Search for the cell housing the specified text and yield its [x, y] center coordinate. 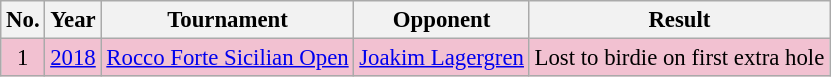
Lost to birdie on first extra hole [679, 58]
No. [23, 20]
Year [73, 20]
Joakim Lagergren [442, 58]
Result [679, 20]
Opponent [442, 20]
2018 [73, 58]
Rocco Forte Sicilian Open [228, 58]
Tournament [228, 20]
1 [23, 58]
